Extract the [X, Y] coordinate from the center of the cell holding the provided text.  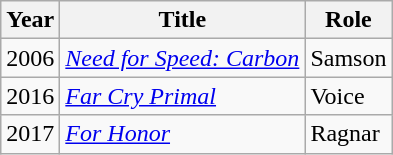
Voice [348, 96]
For Honor [182, 134]
Far Cry Primal [182, 96]
2017 [30, 134]
Role [348, 20]
Title [182, 20]
Samson [348, 58]
Year [30, 20]
2016 [30, 96]
2006 [30, 58]
Ragnar [348, 134]
Need for Speed: Carbon [182, 58]
